Output the (x, y) coordinate of the center of the cell containing the given text.  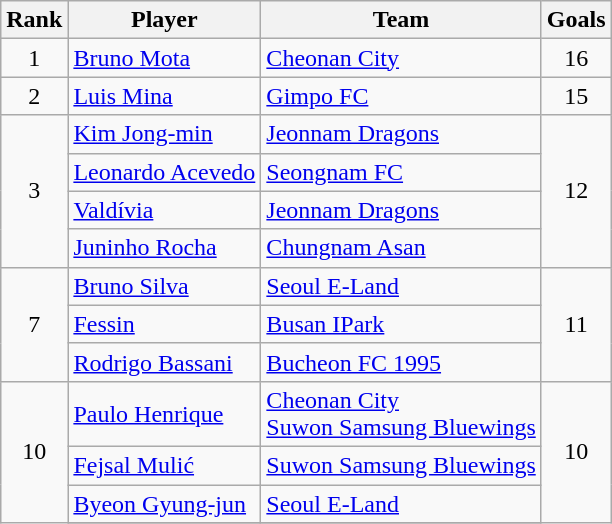
Gimpo FC (401, 96)
Bruno Silva (164, 286)
Bruno Mota (164, 58)
Team (401, 20)
15 (576, 96)
Rodrigo Bassani (164, 362)
Fessin (164, 324)
12 (576, 191)
Bucheon FC 1995 (401, 362)
2 (34, 96)
Leonardo Acevedo (164, 172)
11 (576, 324)
Rank (34, 20)
Valdívia (164, 210)
Fejsal Mulić (164, 465)
Paulo Henrique (164, 414)
3 (34, 191)
Busan IPark (401, 324)
1 (34, 58)
Player (164, 20)
Byeon Gyung-jun (164, 503)
7 (34, 324)
Cheonan CitySuwon Samsung Bluewings (401, 414)
16 (576, 58)
Goals (576, 20)
Chungnam Asan (401, 248)
Suwon Samsung Bluewings (401, 465)
Kim Jong-min (164, 134)
Luis Mina (164, 96)
Juninho Rocha (164, 248)
Seongnam FC (401, 172)
Cheonan City (401, 58)
